Return (X, Y) of the center of cell containing provided text 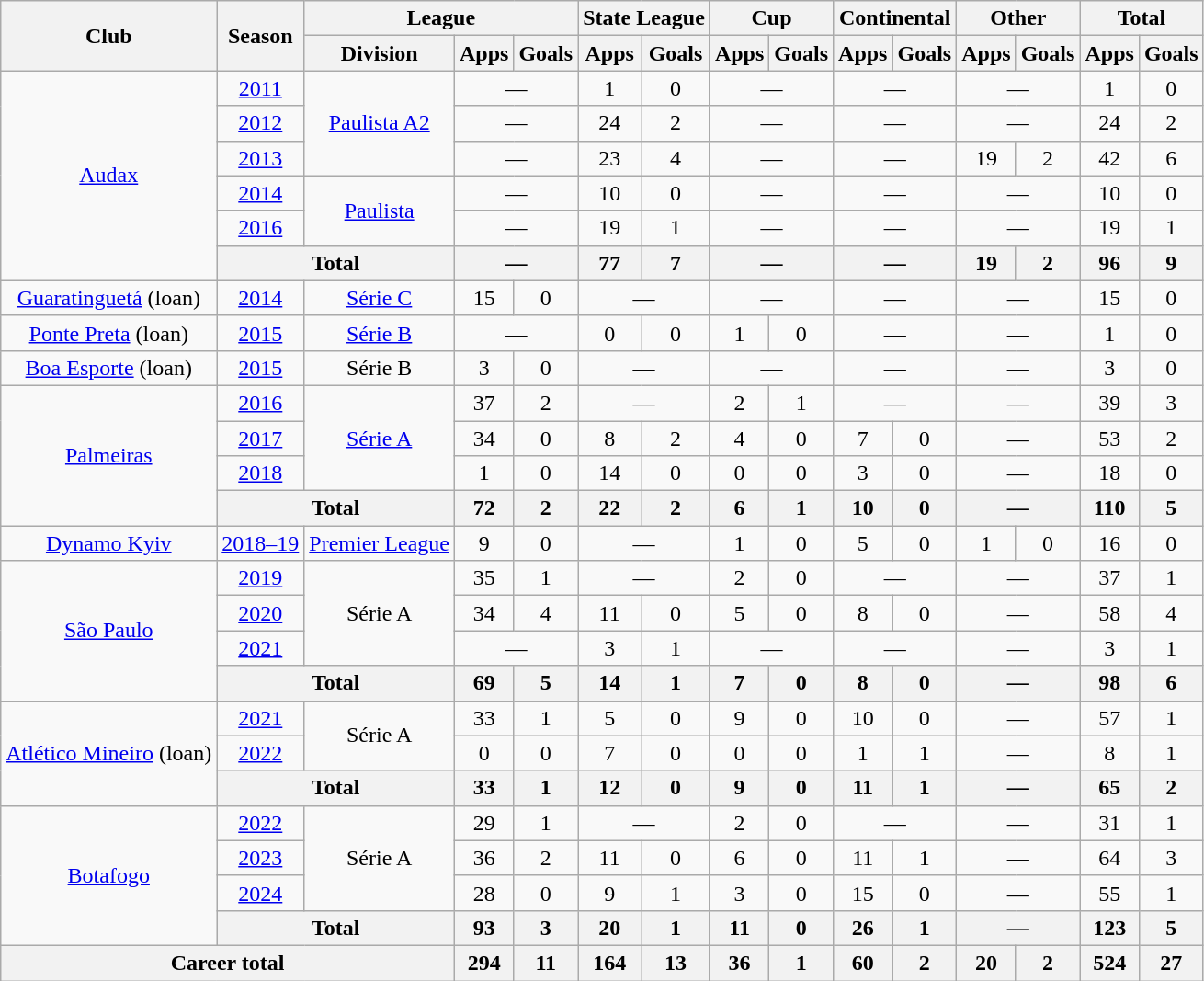
Boa Esporte (loan) (108, 368)
Other (1018, 18)
93 (483, 928)
2017 (261, 439)
77 (610, 263)
Série C (380, 298)
69 (483, 683)
53 (1109, 439)
22 (610, 508)
64 (1109, 858)
Continental (895, 18)
28 (483, 893)
Division (380, 53)
Club (108, 36)
Atlético Mineiro (loan) (108, 753)
State League (644, 18)
2012 (261, 123)
League (441, 18)
60 (863, 963)
98 (1109, 683)
Botafogo (108, 875)
35 (483, 578)
Paulista A2 (380, 123)
123 (1109, 928)
Audax (108, 176)
2024 (261, 893)
Cup (771, 18)
39 (1109, 403)
2013 (261, 158)
Premier League (380, 543)
Career total (228, 963)
164 (610, 963)
16 (1109, 543)
Ponte Preta (loan) (108, 333)
31 (1109, 823)
96 (1109, 263)
2023 (261, 858)
294 (483, 963)
2020 (261, 613)
12 (610, 788)
2019 (261, 578)
29 (483, 823)
65 (1109, 788)
13 (676, 963)
72 (483, 508)
18 (1109, 473)
2018 (261, 473)
23 (610, 158)
2011 (261, 88)
57 (1109, 718)
2018–19 (261, 543)
26 (863, 928)
Palmeiras (108, 455)
42 (1109, 158)
524 (1109, 963)
Season (261, 36)
58 (1109, 613)
27 (1171, 963)
São Paulo (108, 631)
Dynamo Kyiv (108, 543)
110 (1109, 508)
Paulista (380, 211)
Guaratinguetá (loan) (108, 298)
55 (1109, 893)
